Locate the cell with the specified text and output its [x, y] center coordinate. 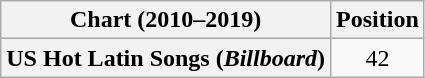
US Hot Latin Songs (Billboard) [166, 58]
42 [378, 58]
Position [378, 20]
Chart (2010–2019) [166, 20]
